Output the (x, y) coordinate of the center of the cell containing the given text.  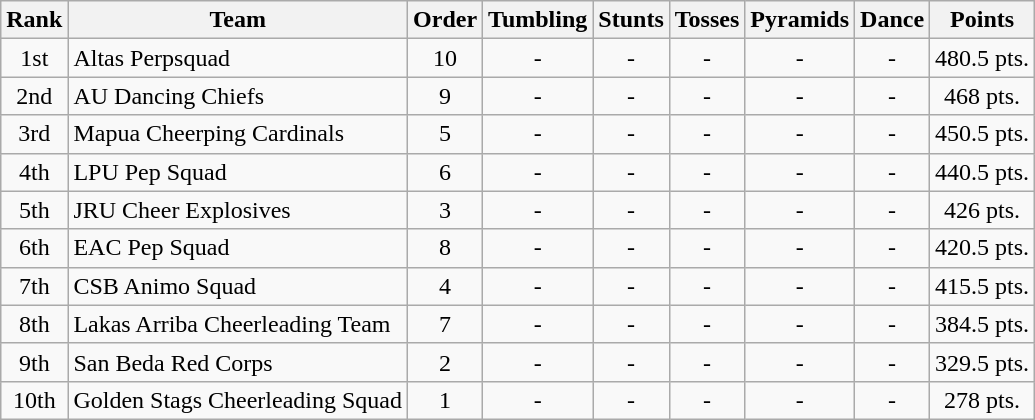
415.5 pts. (982, 286)
AU Dancing Chiefs (238, 96)
1st (34, 58)
420.5 pts. (982, 248)
San Beda Red Corps (238, 362)
6 (446, 172)
278 pts. (982, 400)
1 (446, 400)
Altas Perpsquad (238, 58)
9 (446, 96)
Tosses (707, 20)
Lakas Arriba Cheerleading Team (238, 324)
10 (446, 58)
4th (34, 172)
329.5 pts. (982, 362)
2 (446, 362)
8 (446, 248)
3 (446, 210)
7th (34, 286)
Pyramids (800, 20)
Mapua Cheerping Cardinals (238, 134)
Dance (892, 20)
Tumbling (538, 20)
440.5 pts. (982, 172)
9th (34, 362)
Order (446, 20)
480.5 pts. (982, 58)
3rd (34, 134)
LPU Pep Squad (238, 172)
468 pts. (982, 96)
EAC Pep Squad (238, 248)
2nd (34, 96)
JRU Cheer Explosives (238, 210)
Golden Stags Cheerleading Squad (238, 400)
4 (446, 286)
6th (34, 248)
Team (238, 20)
7 (446, 324)
10th (34, 400)
Rank (34, 20)
5 (446, 134)
Points (982, 20)
Stunts (631, 20)
450.5 pts. (982, 134)
384.5 pts. (982, 324)
CSB Animo Squad (238, 286)
8th (34, 324)
5th (34, 210)
426 pts. (982, 210)
